Locate the cell with the specified text and output its [X, Y] center coordinate. 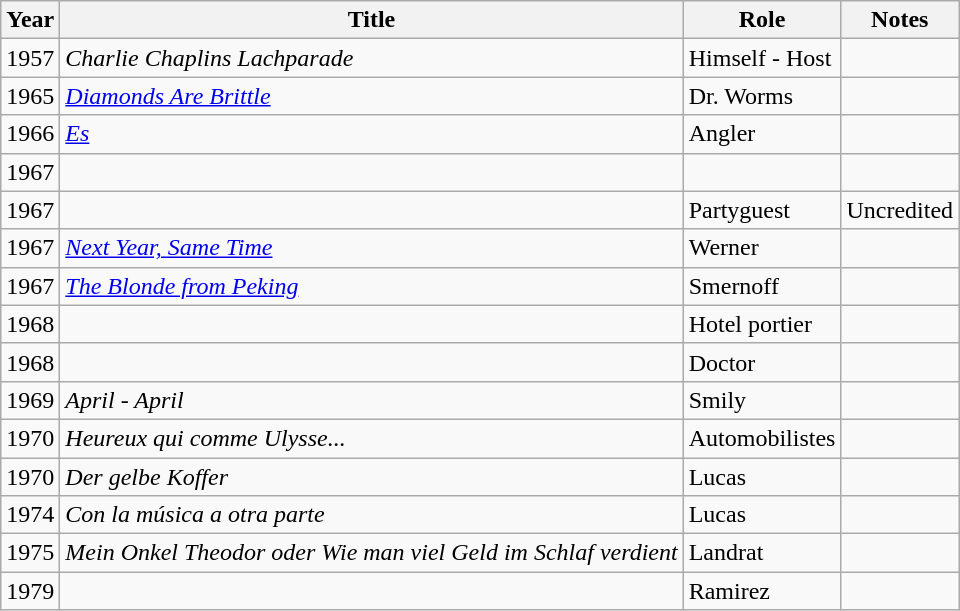
Uncredited [900, 210]
Smernoff [762, 286]
Heureux qui comme Ulysse... [372, 438]
Charlie Chaplins Lachparade [372, 58]
Mein Onkel Theodor oder Wie man viel Geld im Schlaf verdient [372, 553]
Con la música a otra parte [372, 515]
Doctor [762, 362]
Angler [762, 134]
1965 [30, 96]
1966 [30, 134]
Der gelbe Koffer [372, 477]
Hotel portier [762, 324]
Automobilistes [762, 438]
Notes [900, 20]
Partyguest [762, 210]
Es [372, 134]
The Blonde from Peking [372, 286]
1974 [30, 515]
April - April [372, 400]
Diamonds Are Brittle [372, 96]
Werner [762, 248]
1979 [30, 591]
Title [372, 20]
1975 [30, 553]
Himself - Host [762, 58]
1957 [30, 58]
Landrat [762, 553]
Year [30, 20]
Smily [762, 400]
Role [762, 20]
1969 [30, 400]
Dr. Worms [762, 96]
Ramirez [762, 591]
Next Year, Same Time [372, 248]
